Detect which cell encompasses the target text, then output its (X, Y) center coordinate. 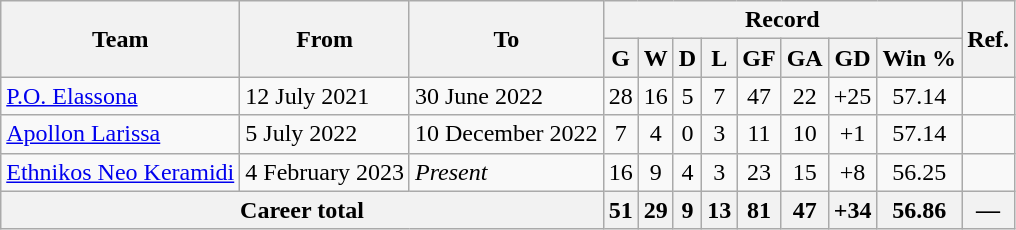
10 December 2022 (506, 134)
+1 (852, 134)
23 (759, 172)
Win % (920, 58)
G (620, 58)
+34 (852, 210)
GA (804, 58)
13 (720, 210)
4 February 2023 (325, 172)
30 June 2022 (506, 96)
15 (804, 172)
+25 (852, 96)
Present (506, 172)
56.86 (920, 210)
GD (852, 58)
GF (759, 58)
Career total (302, 210)
D (687, 58)
+8 (852, 172)
5 (687, 96)
L (720, 58)
22 (804, 96)
To (506, 39)
Ethnikos Neo Keramidi (120, 172)
12 July 2021 (325, 96)
10 (804, 134)
5 July 2022 (325, 134)
0 (687, 134)
Record (782, 20)
Ref. (988, 39)
29 (656, 210)
11 (759, 134)
W (656, 58)
P.O. Elassona (120, 96)
28 (620, 96)
Apollon Larissa (120, 134)
56.25 (920, 172)
Team (120, 39)
51 (620, 210)
81 (759, 210)
— (988, 210)
From (325, 39)
